Return the [X, Y] coordinate for the center point of the cell that contains the specified text.  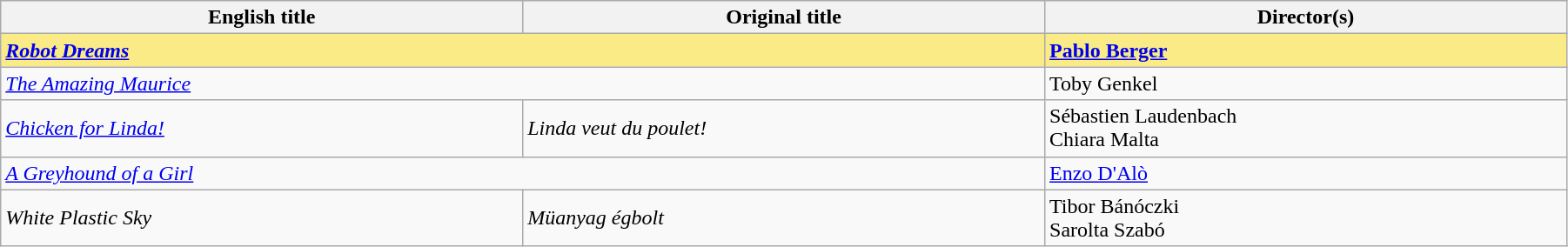
Director(s) [1306, 17]
Linda veut du poulet! [784, 129]
Toby Genkel [1306, 83]
English title [262, 17]
White Plastic Sky [262, 217]
Original title [784, 17]
A Greyhound of a Girl [523, 173]
Enzo D'Alò [1306, 173]
Pablo Berger [1306, 50]
Chicken for Linda! [262, 129]
Tibor Bánóczki Sarolta Szabó [1306, 217]
Sébastien Laudenbach Chiara Malta [1306, 129]
Robot Dreams [523, 50]
Müanyag égbolt [784, 217]
The Amazing Maurice [523, 83]
